Pinpoint the cell where the given text exists, returning its (x, y) midpoint coordinate. 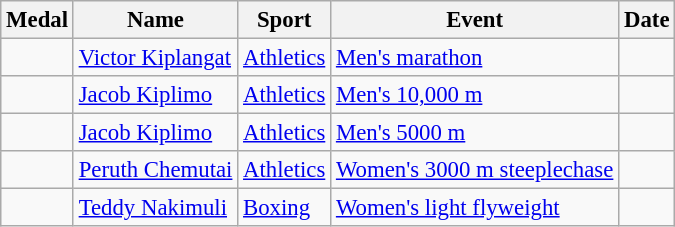
Women's light flyweight (475, 208)
Men's 10,000 m (475, 95)
Boxing (284, 208)
Medal (38, 20)
Teddy Nakimuli (155, 208)
Men's marathon (475, 58)
Sport (284, 20)
Peruth Chemutai (155, 170)
Date (647, 20)
Victor Kiplangat (155, 58)
Men's 5000 m (475, 133)
Women's 3000 m steeplechase (475, 170)
Event (475, 20)
Name (155, 20)
